Return the (X, Y) coordinate for the center point of the cell that contains the specified text.  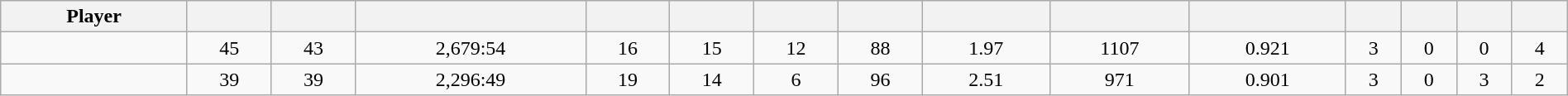
4 (1540, 48)
88 (880, 48)
1.97 (986, 48)
971 (1120, 79)
14 (712, 79)
96 (880, 79)
2 (1540, 79)
2.51 (986, 79)
43 (313, 48)
45 (229, 48)
0.901 (1267, 79)
0.921 (1267, 48)
12 (796, 48)
Player (94, 17)
6 (796, 79)
2,296:49 (471, 79)
15 (712, 48)
2,679:54 (471, 48)
19 (628, 79)
16 (628, 48)
1107 (1120, 48)
